Pinpoint the cell where the given text exists, returning its [X, Y] midpoint coordinate. 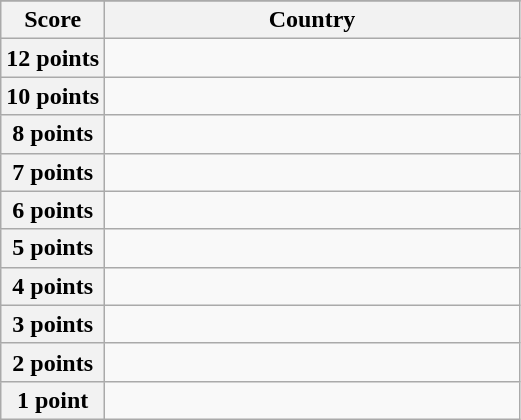
7 points [53, 172]
2 points [53, 362]
6 points [53, 210]
4 points [53, 286]
8 points [53, 134]
3 points [53, 324]
1 point [53, 400]
5 points [53, 248]
10 points [53, 96]
Country [312, 20]
12 points [53, 58]
Score [53, 20]
